Capture the cell that displays the provided text and extract its [X, Y] central coordinate. 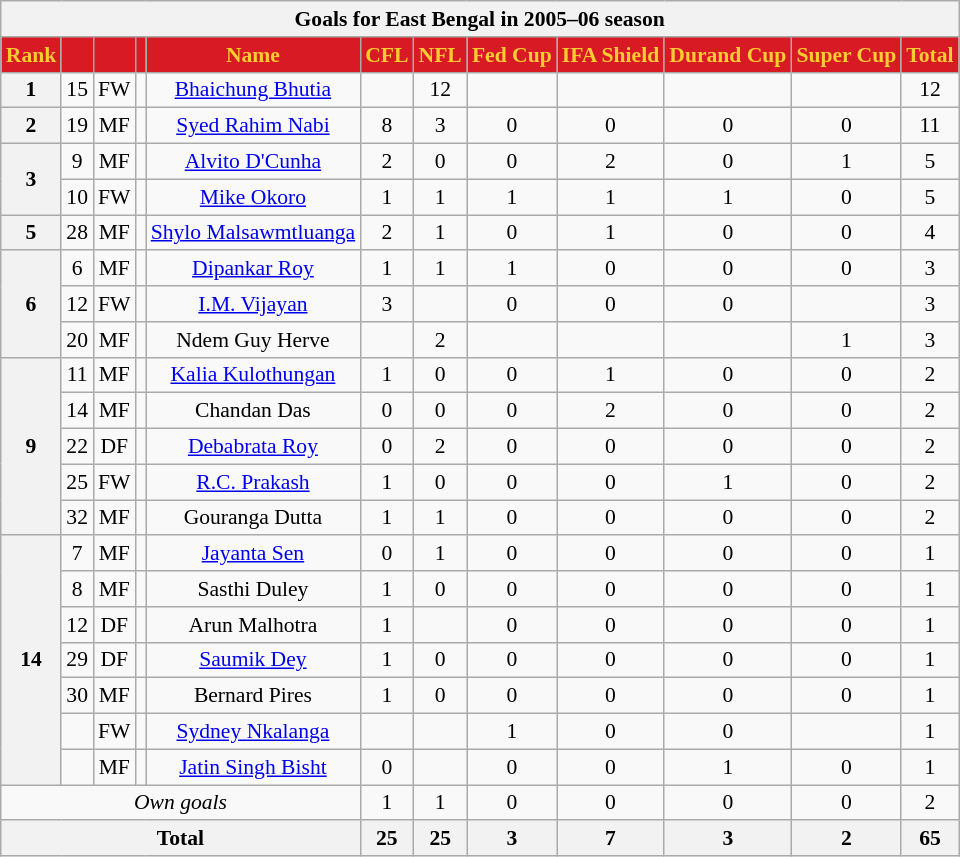
29 [77, 660]
Saumik Dey [254, 660]
20 [77, 340]
28 [77, 233]
15 [77, 90]
Shylo Malsawmtluanga [254, 233]
Syed Rahim Nabi [254, 126]
Rank [32, 55]
Bernard Pires [254, 696]
Mike Okoro [254, 197]
30 [77, 696]
32 [77, 518]
IFA Shield [611, 55]
22 [77, 447]
CFL [386, 55]
Debabrata Roy [254, 447]
Sasthi Duley [254, 589]
R.C. Prakash [254, 482]
19 [77, 126]
Ndem Guy Herve [254, 340]
Kalia Kulothungan [254, 375]
Jatin Singh Bisht [254, 767]
Chandan Das [254, 411]
Arun Malhotra [254, 625]
NFL [440, 55]
Super Cup [846, 55]
Fed Cup [512, 55]
Name [254, 55]
Goals for East Bengal in 2005–06 season [480, 19]
65 [930, 839]
Dipankar Roy [254, 269]
Bhaichung Bhutia [254, 90]
Alvito D'Cunha [254, 162]
4 [930, 233]
Gouranga Dutta [254, 518]
Own goals [180, 803]
Jayanta Sen [254, 554]
Durand Cup [728, 55]
10 [77, 197]
I.M. Vijayan [254, 304]
Sydney Nkalanga [254, 732]
